Find where the given text appears and provide that cell's center as (X, Y) coordinate. 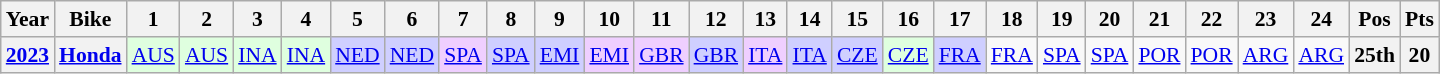
15 (858, 19)
22 (1212, 19)
2023 (28, 55)
4 (306, 19)
1 (154, 19)
5 (357, 19)
13 (765, 19)
8 (511, 19)
3 (257, 19)
25th (1374, 55)
19 (1062, 19)
Honda (90, 55)
16 (908, 19)
Pts (1420, 19)
2 (206, 19)
Year (28, 19)
14 (809, 19)
21 (1159, 19)
24 (1321, 19)
23 (1266, 19)
10 (609, 19)
7 (463, 19)
17 (960, 19)
18 (1012, 19)
Bike (90, 19)
6 (412, 19)
11 (662, 19)
9 (560, 19)
Pos (1374, 19)
12 (716, 19)
